Identify which cell holds the provided text, then report its (X, Y) central coordinate. 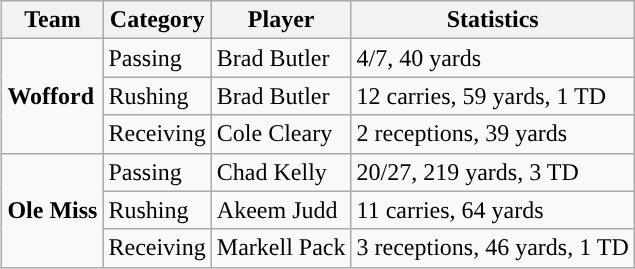
12 carries, 59 yards, 1 TD (492, 96)
4/7, 40 yards (492, 58)
Akeem Judd (281, 210)
Markell Pack (281, 248)
Wofford (52, 96)
Player (281, 20)
11 carries, 64 yards (492, 210)
Chad Kelly (281, 172)
Team (52, 20)
20/27, 219 yards, 3 TD (492, 172)
Cole Cleary (281, 134)
Ole Miss (52, 210)
Statistics (492, 20)
2 receptions, 39 yards (492, 134)
Category (157, 20)
3 receptions, 46 yards, 1 TD (492, 248)
